Detect which cell encompasses the target text, then output its [x, y] center coordinate. 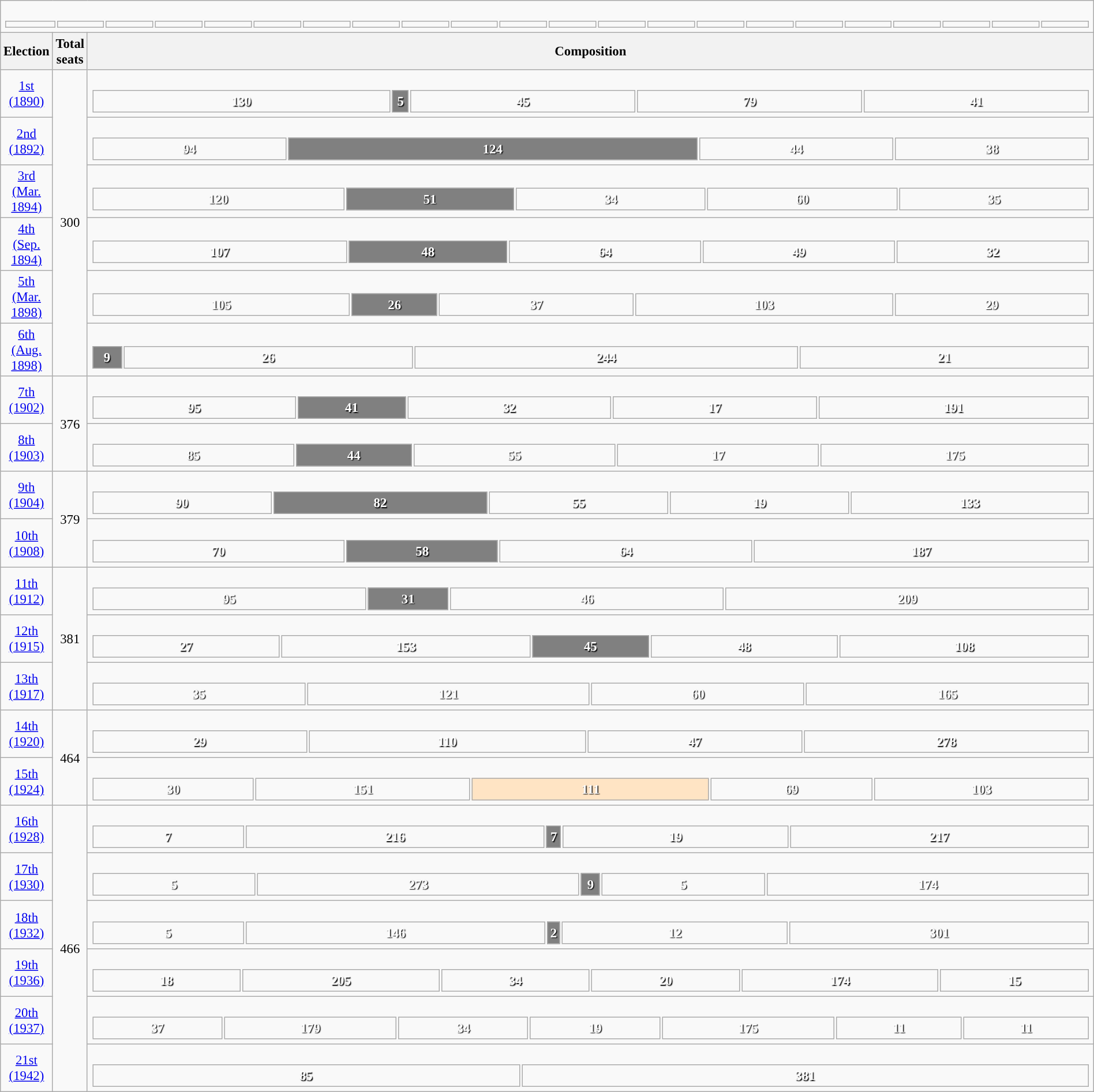
27 [186, 646]
120 [218, 198]
16th(1928) [27, 830]
29 110 47 278 [590, 734]
124 [493, 149]
13th(1917) [27, 686]
30 151 111 69 103 [590, 782]
466 [70, 948]
301 [939, 932]
18 205 34 20 174 15 [590, 973]
300 [70, 223]
7 216 7 19 217 [590, 830]
49 [799, 252]
70 58 64 187 [590, 543]
90 82 55 19 133 [590, 495]
130 [241, 102]
3rd(Mar.1894) [27, 192]
15 [1014, 981]
Totalseats [70, 51]
85 381 [590, 1068]
107 48 64 49 32 [590, 244]
31 [408, 599]
244 [606, 358]
153 [406, 646]
379 [70, 519]
187 [921, 550]
94 124 44 38 [590, 141]
111 [590, 789]
Election [27, 51]
10th(1908) [27, 543]
105 [222, 305]
191 [953, 407]
21 [944, 358]
5th(Mar.1898) [27, 297]
5 273 9 5 174 [590, 877]
209 [907, 599]
Composition [590, 51]
165 [947, 695]
46 [587, 599]
18 [166, 981]
30 [173, 789]
9th(1904) [27, 495]
95 31 46 209 [590, 591]
133 [970, 503]
376 [70, 423]
278 [946, 742]
216 [395, 838]
17th(1930) [27, 877]
38 [992, 149]
35 121 60 165 [590, 686]
105 26 37 103 29 [590, 297]
4th(Sep.1894) [27, 244]
58 [422, 550]
12 [675, 932]
2 [554, 932]
15th(1924) [27, 782]
51 [430, 198]
27 153 45 48 108 [590, 639]
108 [965, 646]
37 179 34 19 175 11 11 [590, 1020]
18th(1932) [27, 925]
464 [70, 758]
90 [182, 503]
69 [791, 789]
7th(1902) [27, 400]
47 [695, 742]
6th(Aug.1898) [27, 350]
5 146 2 12 301 [590, 925]
14th(1920) [27, 734]
146 [396, 932]
151 [363, 789]
82 [380, 503]
120 51 34 60 35 [590, 192]
12th(1915) [27, 639]
21st(1942) [27, 1068]
121 [448, 695]
205 [340, 981]
179 [310, 1028]
110 [447, 742]
217 [939, 838]
11th(1912) [27, 591]
94 [189, 149]
107 [220, 252]
8th(1903) [27, 448]
273 [418, 885]
1st(1890) [27, 93]
130 5 45 79 41 [590, 93]
70 [218, 550]
9 26 244 21 [590, 350]
79 [750, 102]
19th(1936) [27, 973]
20 [666, 981]
95 41 32 17 191 [590, 400]
20th(1937) [27, 1020]
85 44 55 17 175 [590, 448]
2nd(1892) [27, 141]
